Determine the [X, Y] coordinate at the center of the cell enclosing the given text.  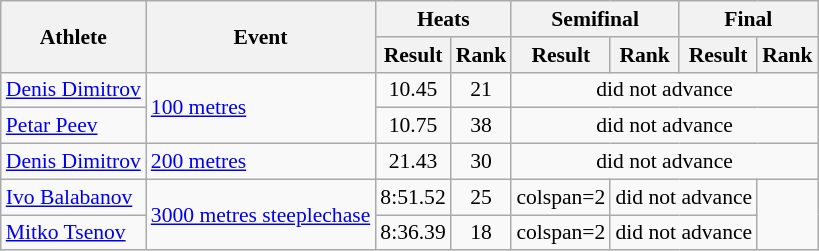
18 [482, 233]
200 metres [261, 162]
Petar Peev [74, 126]
100 metres [261, 108]
Semifinal [595, 19]
Mitko Tsenov [74, 233]
21.43 [412, 162]
Heats [443, 19]
Final [748, 19]
21 [482, 90]
10.45 [412, 90]
30 [482, 162]
8:51.52 [412, 197]
38 [482, 126]
8:36.39 [412, 233]
Event [261, 36]
25 [482, 197]
Athlete [74, 36]
3000 metres steeplechase [261, 214]
Ivo Balabanov [74, 197]
10.75 [412, 126]
